Scan for the cell matching the given text and deliver its (x, y) coordinate at center. 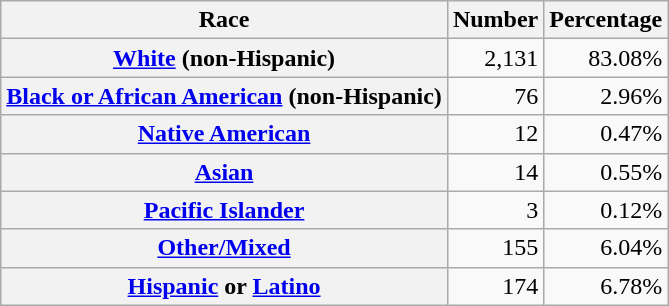
Number (495, 20)
Pacific Islander (224, 210)
76 (495, 96)
3 (495, 210)
2.96% (606, 96)
12 (495, 134)
83.08% (606, 58)
White (non-Hispanic) (224, 58)
Black or African American (non-Hispanic) (224, 96)
174 (495, 286)
14 (495, 172)
6.78% (606, 286)
155 (495, 248)
Race (224, 20)
0.12% (606, 210)
2,131 (495, 58)
Hispanic or Latino (224, 286)
6.04% (606, 248)
Other/Mixed (224, 248)
Asian (224, 172)
0.55% (606, 172)
0.47% (606, 134)
Native American (224, 134)
Percentage (606, 20)
